Search for the cell housing the specified text and yield its (x, y) center coordinate. 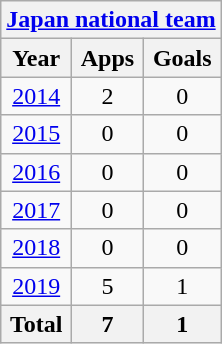
2014 (36, 96)
2016 (36, 172)
Apps (108, 58)
2019 (36, 286)
2018 (36, 248)
Japan national team (111, 20)
Goals (182, 58)
2017 (36, 210)
Total (36, 324)
2015 (36, 134)
7 (108, 324)
Year (36, 58)
5 (108, 286)
2 (108, 96)
